Return [x, y] of the center of cell containing provided text 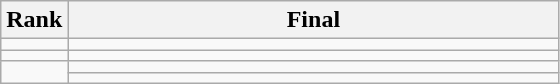
Final [314, 20]
Rank [34, 20]
